Extract the (X, Y) coordinate from the center of the cell holding the provided text.  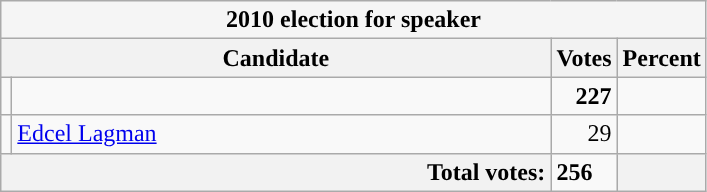
29 (584, 134)
Edcel Lagman (282, 134)
Votes (584, 58)
Candidate (276, 58)
227 (584, 96)
256 (584, 172)
Total votes: (276, 172)
2010 election for speaker (354, 20)
Percent (662, 58)
